For the text-containing cell, return its midpoint in (X, Y) coordinate format. 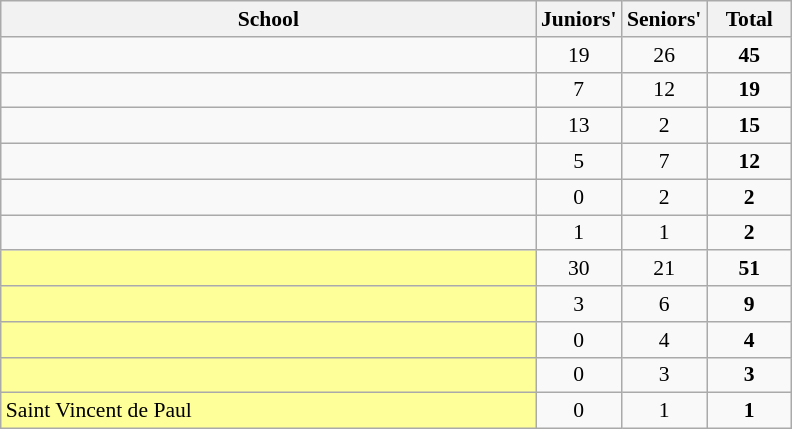
9 (750, 304)
26 (664, 55)
School (268, 19)
Total (750, 19)
45 (750, 55)
51 (750, 269)
15 (750, 126)
21 (664, 269)
5 (579, 162)
Juniors' (579, 19)
13 (579, 126)
30 (579, 269)
6 (664, 304)
Saint Vincent de Paul (268, 411)
Seniors' (664, 19)
